From the cell containing the given text, extract its center point as (x, y) coordinate. 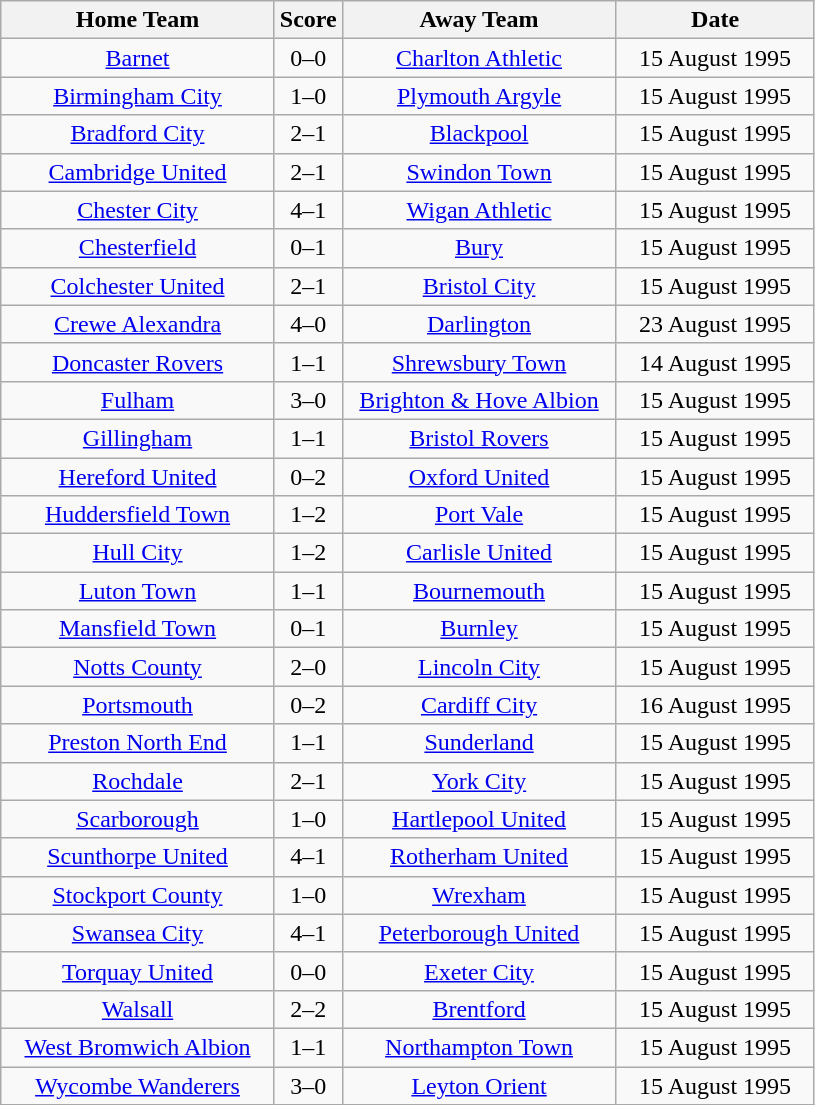
2–2 (308, 1009)
Brighton & Hove Albion (479, 400)
Wigan Athletic (479, 210)
23 August 1995 (716, 324)
Charlton Athletic (479, 58)
Oxford United (479, 477)
Hereford United (138, 477)
Away Team (479, 20)
Blackpool (479, 134)
Crewe Alexandra (138, 324)
Lincoln City (479, 667)
Chesterfield (138, 248)
West Bromwich Albion (138, 1047)
Scunthorpe United (138, 857)
14 August 1995 (716, 362)
16 August 1995 (716, 705)
Preston North End (138, 743)
Wrexham (479, 895)
Mansfield Town (138, 629)
Port Vale (479, 515)
Cardiff City (479, 705)
Luton Town (138, 591)
Bury (479, 248)
Cambridge United (138, 172)
Northampton Town (479, 1047)
Swansea City (138, 933)
Notts County (138, 667)
Bournemouth (479, 591)
Score (308, 20)
Fulham (138, 400)
Leyton Orient (479, 1085)
Hartlepool United (479, 819)
Rotherham United (479, 857)
Burnley (479, 629)
Exeter City (479, 971)
Date (716, 20)
Torquay United (138, 971)
4–0 (308, 324)
Peterborough United (479, 933)
Rochdale (138, 781)
2–0 (308, 667)
Brentford (479, 1009)
Swindon Town (479, 172)
Barnet (138, 58)
Scarborough (138, 819)
Carlisle United (479, 553)
Chester City (138, 210)
Hull City (138, 553)
Bristol Rovers (479, 438)
Doncaster Rovers (138, 362)
Bristol City (479, 286)
Colchester United (138, 286)
Gillingham (138, 438)
York City (479, 781)
Bradford City (138, 134)
Birmingham City (138, 96)
Walsall (138, 1009)
Wycombe Wanderers (138, 1085)
Huddersfield Town (138, 515)
Plymouth Argyle (479, 96)
Portsmouth (138, 705)
Darlington (479, 324)
Sunderland (479, 743)
Home Team (138, 20)
Stockport County (138, 895)
Shrewsbury Town (479, 362)
